Identify which cell holds the provided text, then report its [x, y] central coordinate. 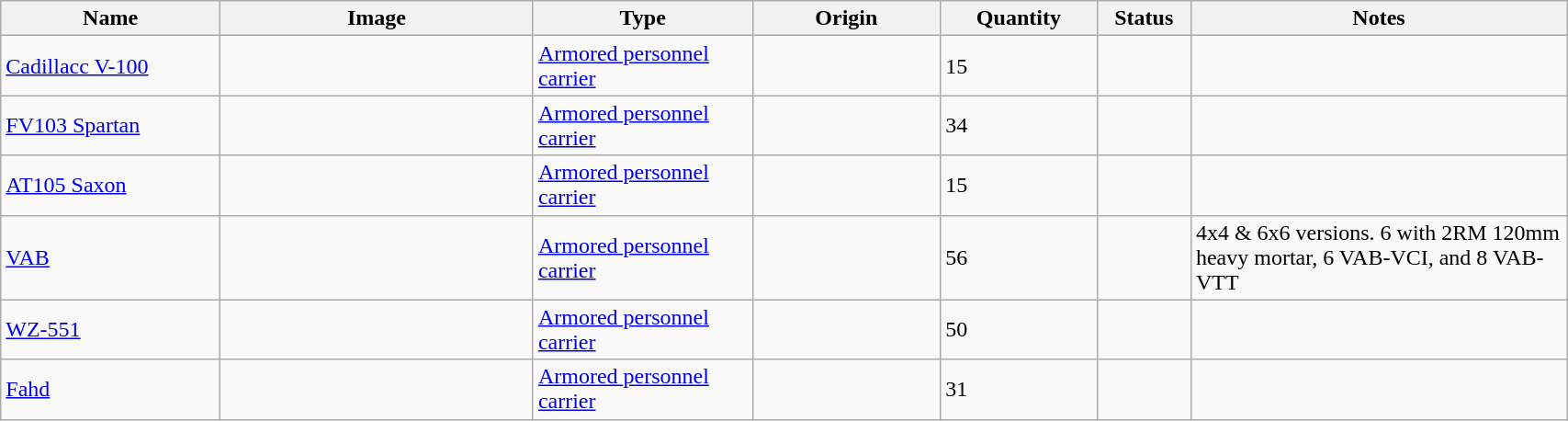
VAB [110, 257]
Type [643, 18]
31 [1019, 390]
Fahd [110, 390]
Quantity [1019, 18]
FV103 Spartan [110, 125]
50 [1019, 329]
Origin [847, 18]
56 [1019, 257]
Image [377, 18]
34 [1019, 125]
Notes [1378, 18]
WZ-551 [110, 329]
4x4 & 6x6 versions. 6 with 2RM 120mm heavy mortar, 6 VAB-VCI, and 8 VAB-VTT [1378, 257]
Cadillacc V-100 [110, 66]
Name [110, 18]
Status [1144, 18]
AT105 Saxon [110, 186]
